Scan for the cell matching the given text and deliver its [x, y] coordinate at center. 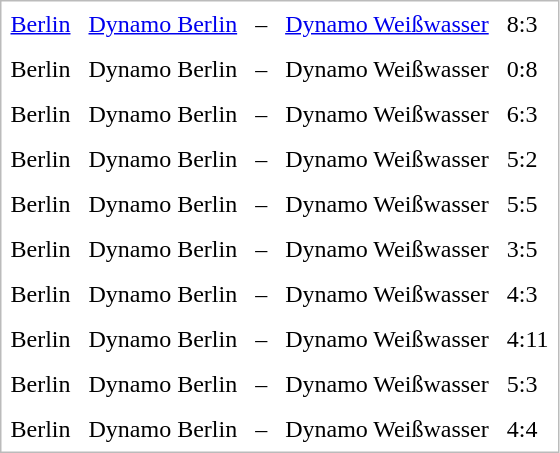
3:5 [528, 248]
0:8 [528, 68]
4:4 [528, 428]
4:11 [528, 338]
5:5 [528, 204]
5:3 [528, 384]
4:3 [528, 294]
6:3 [528, 114]
5:2 [528, 158]
8:3 [528, 24]
